Locate the cell with the specified text and output its [X, Y] center coordinate. 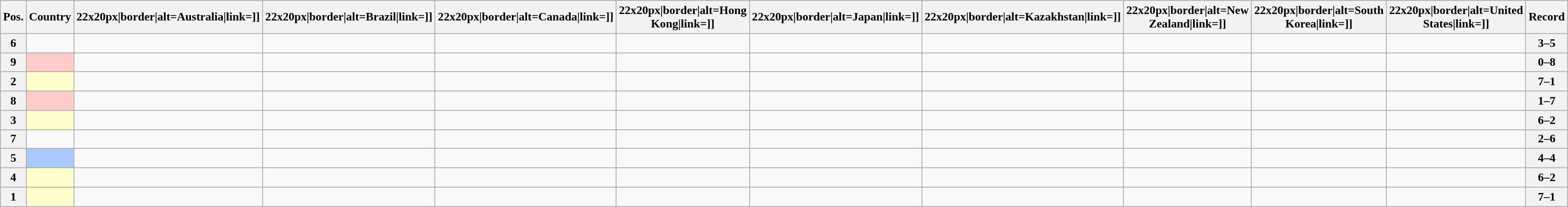
4–4 [1547, 158]
22x20px|border|alt=Kazakhstan|link=]] [1023, 17]
3–5 [1547, 43]
22x20px|border|alt=Canada|link=]] [526, 17]
3 [13, 120]
Pos. [13, 17]
22x20px|border|alt=Australia|link=]] [168, 17]
8 [13, 101]
2–6 [1547, 139]
5 [13, 158]
1–7 [1547, 101]
Country [50, 17]
4 [13, 178]
7 [13, 139]
22x20px|border|alt=Brazil|link=]] [349, 17]
22x20px|border|alt=United States|link=]] [1456, 17]
22x20px|border|alt=Hong Kong|link=]] [683, 17]
22x20px|border|alt=Japan|link=]] [836, 17]
22x20px|border|alt=South Korea|link=]] [1319, 17]
0–8 [1547, 63]
2 [13, 82]
22x20px|border|alt=New Zealand|link=]] [1188, 17]
6 [13, 43]
9 [13, 63]
1 [13, 197]
Record [1547, 17]
